Output the [x, y] coordinate of the center of the cell containing the given text.  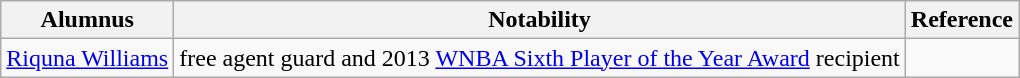
Reference [962, 20]
Riquna Williams [88, 58]
Notability [540, 20]
Alumnus [88, 20]
free agent guard and 2013 WNBA Sixth Player of the Year Award recipient [540, 58]
